Find where the given text appears and provide that cell's center as [x, y] coordinate. 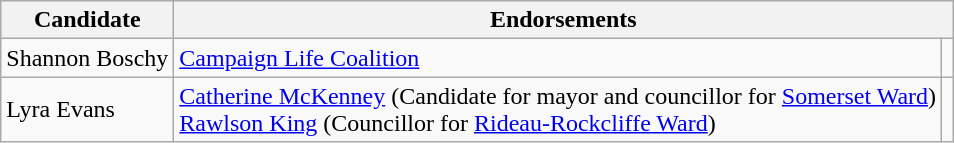
Shannon Boschy [88, 58]
Lyra Evans [88, 110]
Endorsements [564, 20]
Catherine McKenney (Candidate for mayor and councillor for Somerset Ward) Rawlson King (Councillor for Rideau-Rockcliffe Ward) [558, 110]
Campaign Life Coalition [558, 58]
Candidate [88, 20]
